Search for the cell housing the specified text and yield its [X, Y] center coordinate. 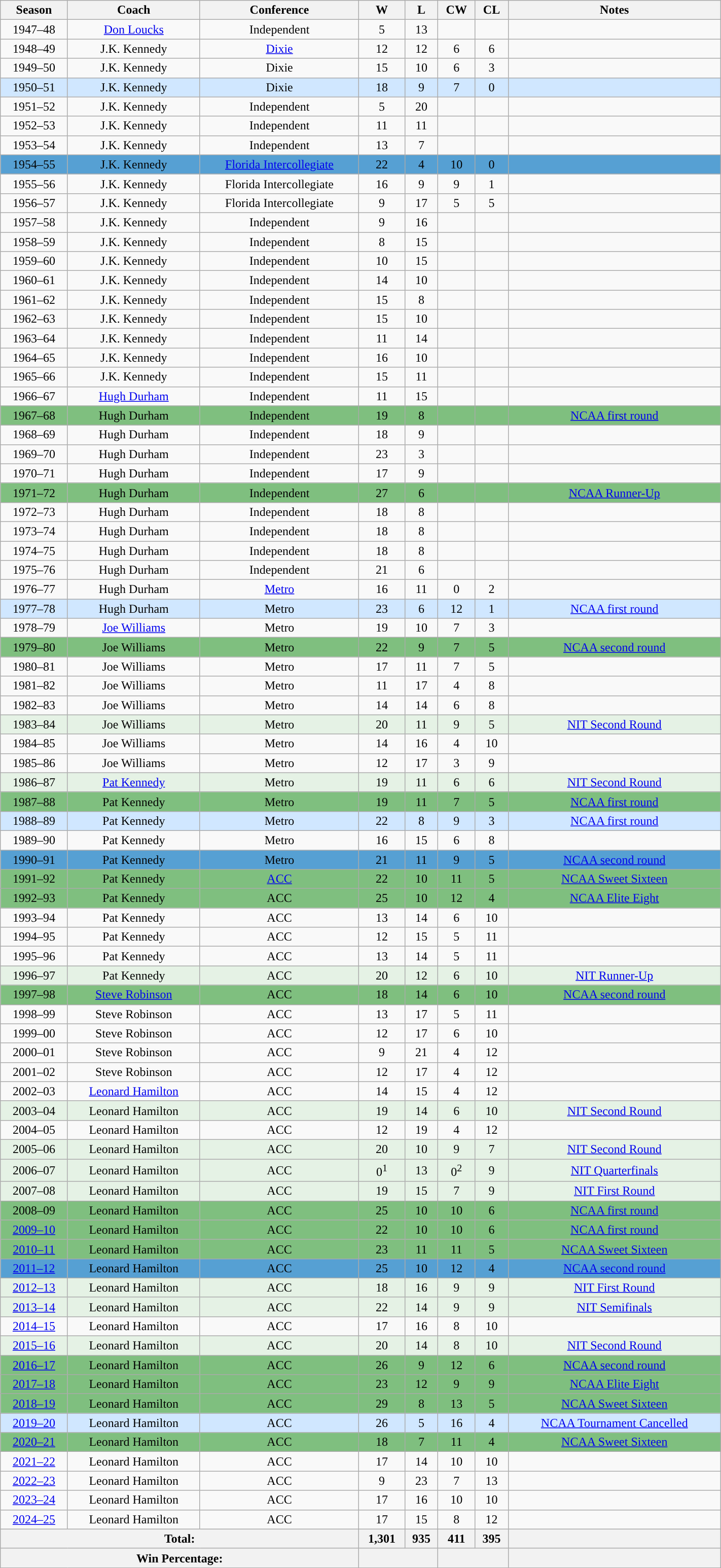
1953–54 [34, 145]
Season [34, 10]
2007–08 [34, 1191]
1984–85 [34, 744]
Notes [615, 10]
NIT Quarterfinals [615, 1170]
1969–70 [34, 454]
2018–19 [34, 1404]
1999–00 [34, 1033]
1981–82 [34, 686]
395 [492, 1539]
1955–56 [34, 184]
1962–63 [34, 319]
1968–69 [34, 435]
411 [456, 1539]
CW [456, 10]
NCAA Tournament Cancelled [615, 1423]
02 [456, 1170]
1950–51 [34, 87]
1994–95 [34, 937]
2016–17 [34, 1365]
2 [492, 589]
2021–22 [34, 1461]
1951–52 [34, 107]
27 [382, 493]
2005–06 [34, 1149]
29 [382, 1404]
2002–03 [34, 1091]
Don Loucks [134, 29]
NIT Semifinals [615, 1307]
1970–71 [34, 473]
1956–57 [34, 203]
935 [421, 1539]
1996–97 [34, 975]
2008–09 [34, 1210]
1952–53 [34, 126]
L [421, 10]
1,301 [382, 1539]
Total: [179, 1539]
1989–90 [34, 840]
2019–20 [34, 1423]
2013–14 [34, 1307]
1982–83 [34, 705]
1974–75 [34, 550]
2000–01 [34, 1053]
1986–87 [34, 782]
1965–66 [34, 377]
NIT Runner-Up [615, 975]
2022–23 [34, 1481]
1987–88 [34, 802]
1964–65 [34, 358]
1963–64 [34, 338]
2017–18 [34, 1384]
1990–91 [34, 860]
2012–13 [34, 1287]
1958–59 [34, 242]
1975–76 [34, 570]
1973–74 [34, 531]
1992–93 [34, 898]
2023–24 [34, 1500]
1967–68 [34, 415]
2024–25 [34, 1519]
1980–81 [34, 667]
1998–99 [34, 1014]
1966–67 [34, 396]
1997–98 [34, 995]
1972–73 [34, 512]
1947–48 [34, 29]
2015–16 [34, 1346]
1961–62 [34, 300]
1991–92 [34, 879]
1976–77 [34, 589]
1995–96 [34, 956]
1979–80 [34, 647]
1985–86 [34, 763]
Coach [134, 10]
2006–07 [34, 1170]
NCAA Runner-Up [615, 493]
1954–55 [34, 164]
Conference [279, 10]
2011–12 [34, 1268]
1977–78 [34, 609]
2001–02 [34, 1072]
1971–72 [34, 493]
2003–04 [34, 1110]
2020–21 [34, 1442]
1960–61 [34, 281]
2009–10 [34, 1230]
1957–58 [34, 222]
1949–50 [34, 68]
2014–15 [34, 1326]
1948–49 [34, 49]
Win Percentage: [179, 1558]
W [382, 10]
01 [382, 1170]
2004–05 [34, 1130]
1983–84 [34, 724]
1978–79 [34, 628]
CL [492, 10]
1993–94 [34, 918]
1959–60 [34, 261]
1988–89 [34, 821]
2010–11 [34, 1249]
